Locate the cell with the specified text and output its [x, y] center coordinate. 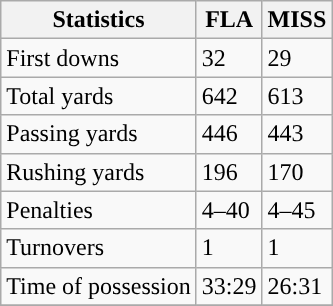
4–45 [297, 210]
First downs [99, 58]
446 [229, 134]
642 [229, 96]
170 [297, 172]
196 [229, 172]
443 [297, 134]
26:31 [297, 286]
Passing yards [99, 134]
Penalties [99, 210]
32 [229, 58]
FLA [229, 20]
Statistics [99, 20]
4–40 [229, 210]
613 [297, 96]
Rushing yards [99, 172]
29 [297, 58]
Turnovers [99, 248]
Total yards [99, 96]
Time of possession [99, 286]
33:29 [229, 286]
MISS [297, 20]
